Find where the given text appears and provide that cell's center as [x, y] coordinate. 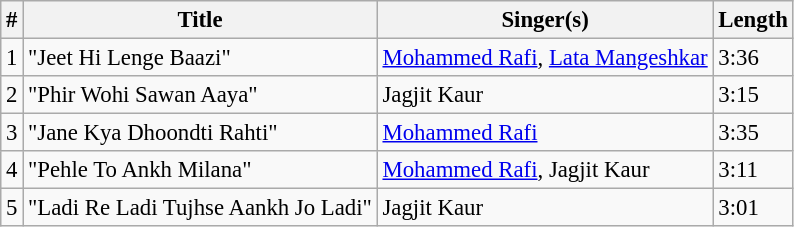
3 [12, 133]
3:35 [753, 133]
# [12, 20]
Singer(s) [545, 20]
2 [12, 95]
Title [200, 20]
"Phir Wohi Sawan Aaya" [200, 95]
1 [12, 58]
3:36 [753, 58]
"Jane Kya Dhoondti Rahti" [200, 133]
3:11 [753, 170]
"Pehle To Ankh Milana" [200, 170]
3:01 [753, 208]
"Jeet Hi Lenge Baazi" [200, 58]
Length [753, 20]
"Ladi Re Ladi Tujhse Aankh Jo Ladi" [200, 208]
Mohammed Rafi [545, 133]
Mohammed Rafi, Lata Mangeshkar [545, 58]
Mohammed Rafi, Jagjit Kaur [545, 170]
5 [12, 208]
3:15 [753, 95]
4 [12, 170]
